Pinpoint the cell where the given text exists, returning its [x, y] midpoint coordinate. 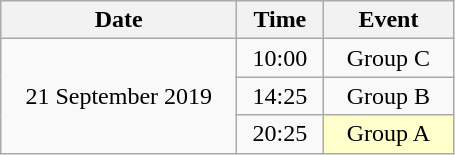
20:25 [280, 134]
Date [119, 20]
Group B [388, 96]
14:25 [280, 96]
Time [280, 20]
Group C [388, 58]
21 September 2019 [119, 96]
Group A [388, 134]
Event [388, 20]
10:00 [280, 58]
